Locate the cell with the specified text and output its (X, Y) center coordinate. 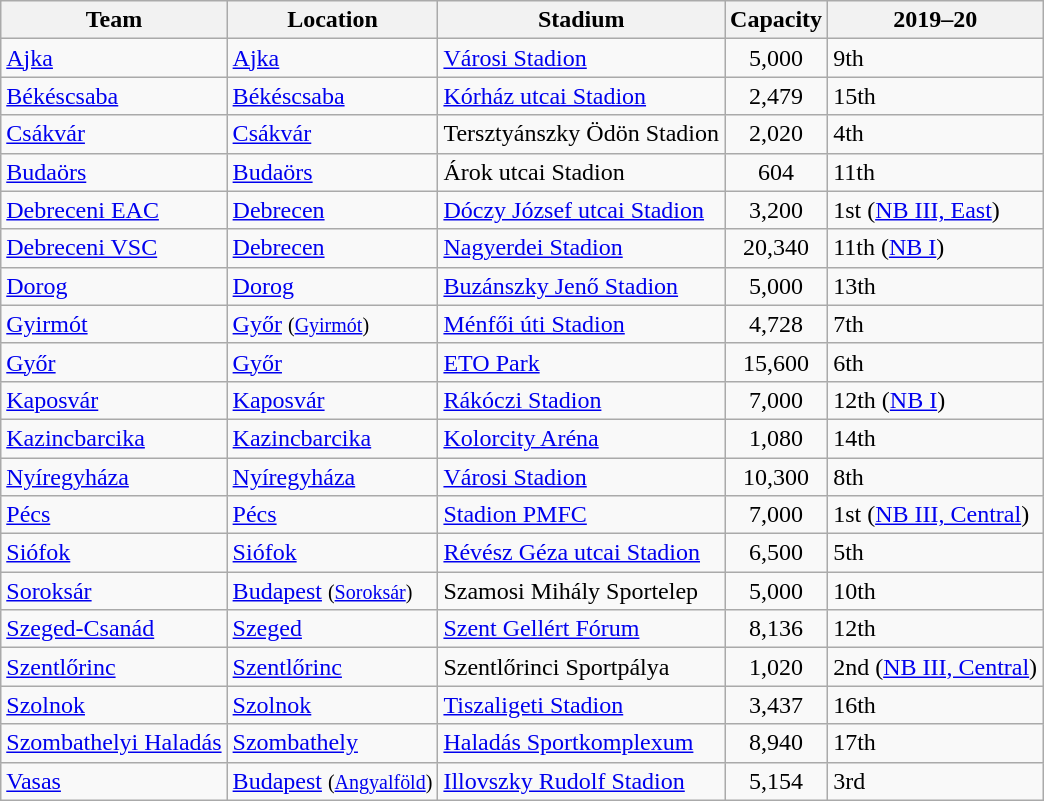
Győr (Gyirmót) (332, 324)
Kolorcity Aréna (582, 438)
Debreceni VSC (114, 248)
Debreceni EAC (114, 210)
6,500 (776, 553)
604 (776, 172)
Gyirmót (114, 324)
4,728 (776, 324)
8,136 (776, 629)
2,479 (776, 96)
Szombathely (332, 743)
Illovszky Rudolf Stadion (582, 781)
Stadium (582, 20)
1st (NB III, Central) (936, 515)
12th (936, 629)
3,437 (776, 705)
3rd (936, 781)
Buzánszky Jenő Stadion (582, 286)
1,080 (776, 438)
Szeged (332, 629)
8th (936, 477)
15,600 (776, 362)
Ménfői úti Stadion (582, 324)
Szeged-Csanád (114, 629)
Révész Géza utcai Stadion (582, 553)
1st (NB III, East) (936, 210)
Location (332, 20)
11th (NB I) (936, 248)
5,154 (776, 781)
Szombathelyi Haladás (114, 743)
Tersztyánszky Ödön Stadion (582, 134)
3,200 (776, 210)
Team (114, 20)
20,340 (776, 248)
ETO Park (582, 362)
Haladás Sportkomplexum (582, 743)
Tiszaligeti Stadion (582, 705)
1,020 (776, 667)
10th (936, 591)
Szamosi Mihály Sportelep (582, 591)
Dóczy József utcai Stadion (582, 210)
Budapest (Soroksár) (332, 591)
Capacity (776, 20)
Nagyerdei Stadion (582, 248)
12th (NB I) (936, 400)
Rákóczi Stadion (582, 400)
8,940 (776, 743)
13th (936, 286)
10,300 (776, 477)
2019–20 (936, 20)
2nd (NB III, Central) (936, 667)
Árok utcai Stadion (582, 172)
6th (936, 362)
17th (936, 743)
2,020 (776, 134)
Kórház utcai Stadion (582, 96)
11th (936, 172)
Szent Gellért Fórum (582, 629)
4th (936, 134)
Budapest (Angyalföld) (332, 781)
7th (936, 324)
Vasas (114, 781)
Stadion PMFC (582, 515)
15th (936, 96)
9th (936, 58)
5th (936, 553)
16th (936, 705)
14th (936, 438)
Soroksár (114, 591)
Szentlőrinci Sportpálya (582, 667)
